For the text-containing cell, return its midpoint in [X, Y] coordinate format. 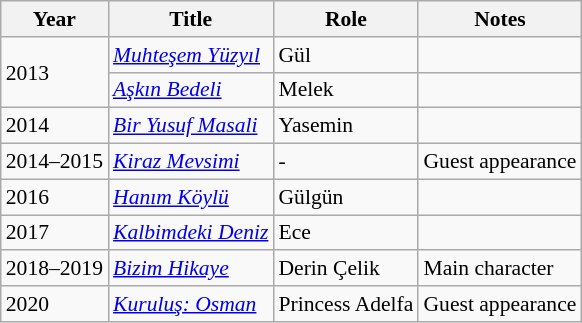
Bir Yusuf Masali [190, 126]
Ece [346, 233]
Kuruluş: Osman [190, 304]
Role [346, 19]
2014–2015 [54, 162]
2013 [54, 72]
Title [190, 19]
- [346, 162]
Aşkın Bedeli [190, 90]
2014 [54, 126]
Main character [500, 269]
2016 [54, 197]
Yasemin [346, 126]
Notes [500, 19]
Bizim Hikaye [190, 269]
Kalbimdeki Deniz [190, 233]
Year [54, 19]
2018–2019 [54, 269]
Hanım Köylü [190, 197]
Gül [346, 55]
Melek [346, 90]
Kiraz Mevsimi [190, 162]
Derin Çelik [346, 269]
Muhteşem Yüzyıl [190, 55]
Gülgün [346, 197]
2020 [54, 304]
Princess Adelfa [346, 304]
2017 [54, 233]
